Locate the cell with the specified text and output its [x, y] center coordinate. 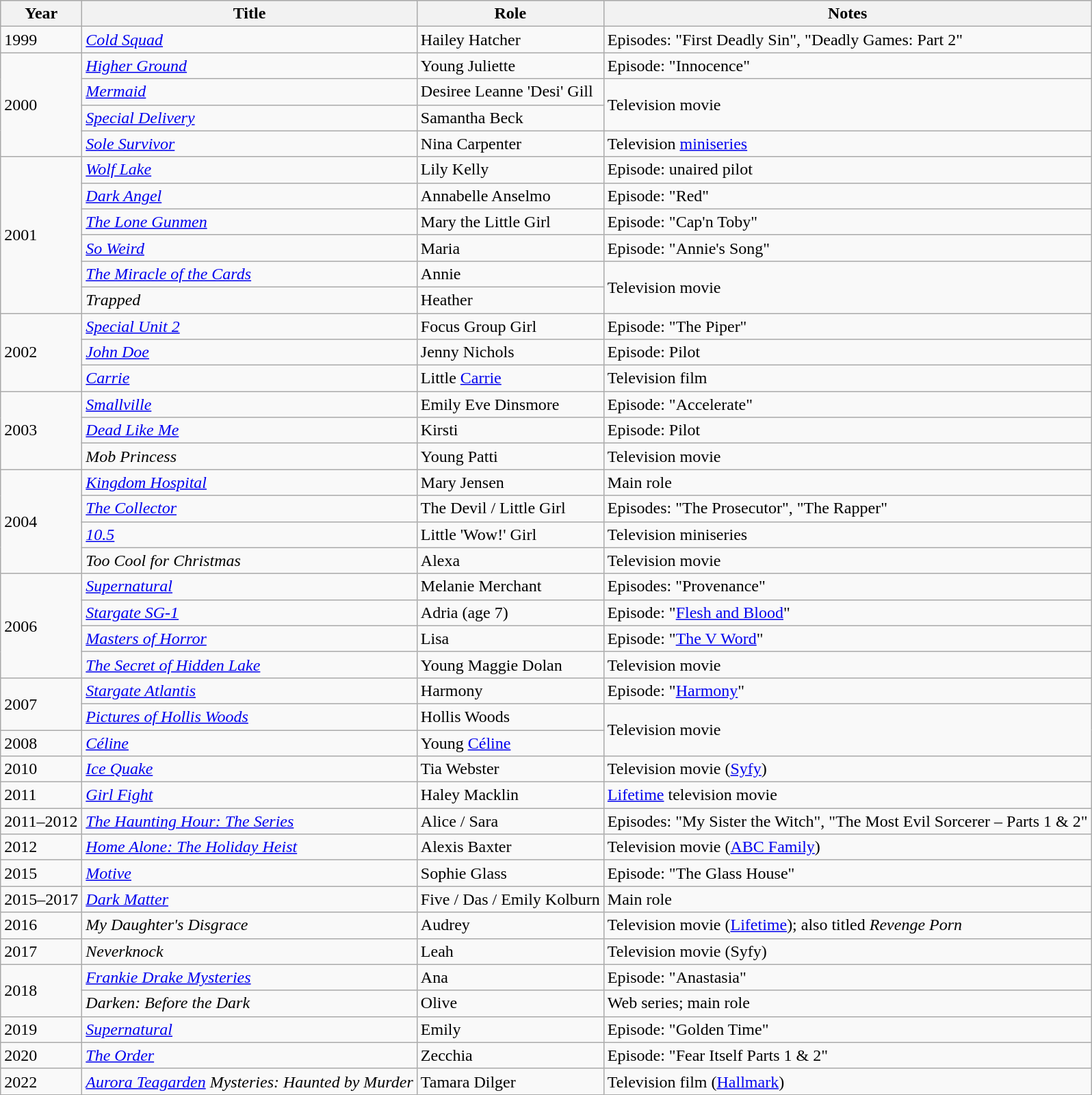
Episode: "Harmony" [847, 691]
2002 [41, 352]
Episode: unaired pilot [847, 170]
The Devil / Little Girl [510, 508]
2011–2012 [41, 821]
Episode: "The V Word" [847, 639]
2015 [41, 873]
10.5 [249, 534]
Focus Group Girl [510, 326]
Home Alone: The Holiday Heist [249, 847]
Mary Jensen [510, 482]
Young Patti [510, 456]
2011 [41, 795]
Cold Squad [249, 40]
Stargate SG-1 [249, 613]
Tamara Dilger [510, 1081]
Harmony [510, 691]
Maria [510, 248]
Higher Ground [249, 66]
Special Delivery [249, 118]
Too Cool for Christmas [249, 561]
Five / Das / Emily Kolburn [510, 899]
Ice Quake [249, 769]
Wolf Lake [249, 170]
Episode: "Anastasia" [847, 977]
Episode: "Accelerate" [847, 404]
2001 [41, 235]
Young Maggie Dolan [510, 665]
Girl Fight [249, 795]
Mary the Little Girl [510, 222]
Emily Eve Dinsmore [510, 404]
Episode: "Annie's Song" [847, 248]
2003 [41, 430]
John Doe [249, 352]
Alexis Baxter [510, 847]
Stargate Atlantis [249, 691]
Aurora Teagarden Mysteries: Haunted by Murder [249, 1081]
Céline [249, 743]
Mermaid [249, 92]
2020 [41, 1055]
Samantha Beck [510, 118]
Annie [510, 274]
Trapped [249, 300]
Masters of Horror [249, 639]
Motive [249, 873]
Episode: "The Piper" [847, 326]
Tia Webster [510, 769]
Darken: Before the Dark [249, 1003]
Television film [847, 378]
Episode: "Golden Time" [847, 1029]
The Secret of Hidden Lake [249, 665]
Episode: "Flesh and Blood" [847, 613]
Alice / Sara [510, 821]
Sophie Glass [510, 873]
Young Juliette [510, 66]
Alexa [510, 561]
The Miracle of the Cards [249, 274]
2000 [41, 105]
Leah [510, 951]
Episode: "Cap'n Toby" [847, 222]
2010 [41, 769]
Annabelle Anselmo [510, 196]
Episodes: "First Deadly Sin", "Deadly Games: Part 2" [847, 40]
So Weird [249, 248]
The Lone Gunmen [249, 222]
Young Céline [510, 743]
Melanie Merchant [510, 587]
Ana [510, 977]
Little 'Wow!' Girl [510, 534]
Heather [510, 300]
2022 [41, 1081]
Episodes: "Provenance" [847, 587]
Pictures of Hollis Woods [249, 717]
Frankie Drake Mysteries [249, 977]
2019 [41, 1029]
Television movie (ABC Family) [847, 847]
Sole Survivor [249, 144]
The Order [249, 1055]
Kingdom Hospital [249, 482]
2004 [41, 521]
My Daughter's Disgrace [249, 925]
2012 [41, 847]
Notes [847, 14]
Hailey Hatcher [510, 40]
Haley Macklin [510, 795]
Little Carrie [510, 378]
Special Unit 2 [249, 326]
Year [41, 14]
Dead Like Me [249, 430]
2015–2017 [41, 899]
2008 [41, 743]
Emily [510, 1029]
Role [510, 14]
Lifetime television movie [847, 795]
Episodes: "My Sister the Witch", "The Most Evil Sorcerer – Parts 1 & 2" [847, 821]
Zecchia [510, 1055]
Web series; main role [847, 1003]
Mob Princess [249, 456]
2016 [41, 925]
Episode: "Fear Itself Parts 1 & 2" [847, 1055]
Carrie [249, 378]
Smallville [249, 404]
Episodes: "The Prosecutor", "The Rapper" [847, 508]
Jenny Nichols [510, 352]
Audrey [510, 925]
The Collector [249, 508]
Television movie (Lifetime); also titled Revenge Porn [847, 925]
Olive [510, 1003]
Hollis Woods [510, 717]
2017 [41, 951]
Neverknock [249, 951]
Desiree Leanne 'Desi' Gill [510, 92]
Episode: "Innocence" [847, 66]
Kirsti [510, 430]
Dark Angel [249, 196]
2018 [41, 990]
Episode: "The Glass House" [847, 873]
Dark Matter [249, 899]
2007 [41, 704]
Title [249, 14]
Television film (Hallmark) [847, 1081]
Lily Kelly [510, 170]
1999 [41, 40]
Nina Carpenter [510, 144]
Lisa [510, 639]
Adria (age 7) [510, 613]
The Haunting Hour: The Series [249, 821]
Episode: "Red" [847, 196]
2006 [41, 626]
